Scan for the cell matching the given text and deliver its (x, y) coordinate at center. 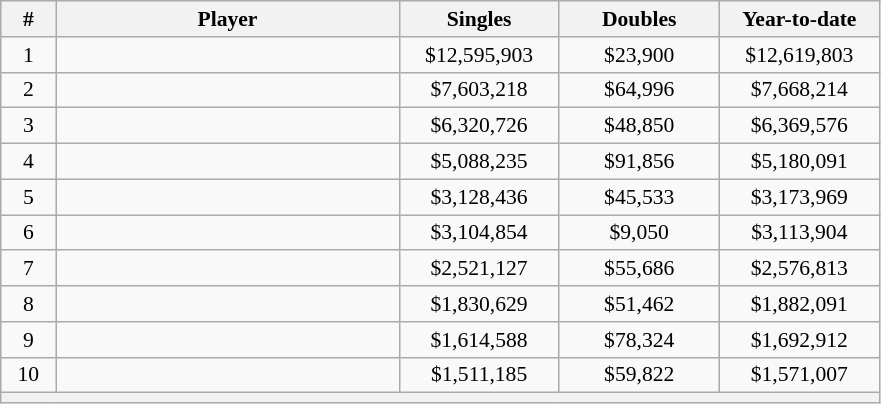
$7,603,218 (479, 90)
$45,533 (639, 197)
$9,050 (639, 233)
$64,996 (639, 90)
$12,595,903 (479, 55)
$2,521,127 (479, 269)
$1,511,185 (479, 375)
$3,173,969 (799, 197)
$3,128,436 (479, 197)
2 (28, 90)
$6,320,726 (479, 126)
$1,692,912 (799, 340)
Singles (479, 19)
# (28, 19)
$1,614,588 (479, 340)
9 (28, 340)
6 (28, 233)
Doubles (639, 19)
$2,576,813 (799, 269)
$6,369,576 (799, 126)
$78,324 (639, 340)
4 (28, 162)
Year-to-date (799, 19)
$1,830,629 (479, 304)
$1,882,091 (799, 304)
7 (28, 269)
$51,462 (639, 304)
5 (28, 197)
$3,113,904 (799, 233)
$5,088,235 (479, 162)
$7,668,214 (799, 90)
$1,571,007 (799, 375)
8 (28, 304)
10 (28, 375)
$91,856 (639, 162)
$55,686 (639, 269)
Player (228, 19)
$59,822 (639, 375)
3 (28, 126)
$5,180,091 (799, 162)
$23,900 (639, 55)
$48,850 (639, 126)
$3,104,854 (479, 233)
$12,619,803 (799, 55)
1 (28, 55)
